Locate the cell with the specified text and output its [x, y] center coordinate. 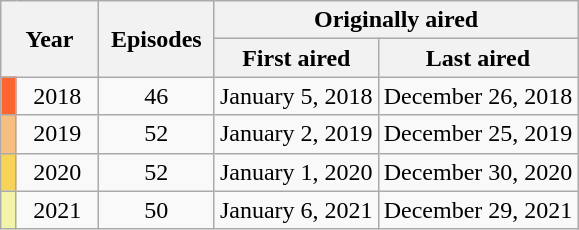
2021 [57, 210]
January 6, 2021 [296, 210]
2018 [57, 96]
2020 [57, 172]
Last aired [478, 58]
Episodes [156, 39]
December 25, 2019 [478, 134]
Originally aired [396, 20]
46 [156, 96]
December 30, 2020 [478, 172]
December 26, 2018 [478, 96]
50 [156, 210]
January 5, 2018 [296, 96]
January 2, 2019 [296, 134]
December 29, 2021 [478, 210]
2019 [57, 134]
Year [50, 39]
January 1, 2020 [296, 172]
First aired [296, 58]
